Identify which cell holds the provided text, then report its (x, y) central coordinate. 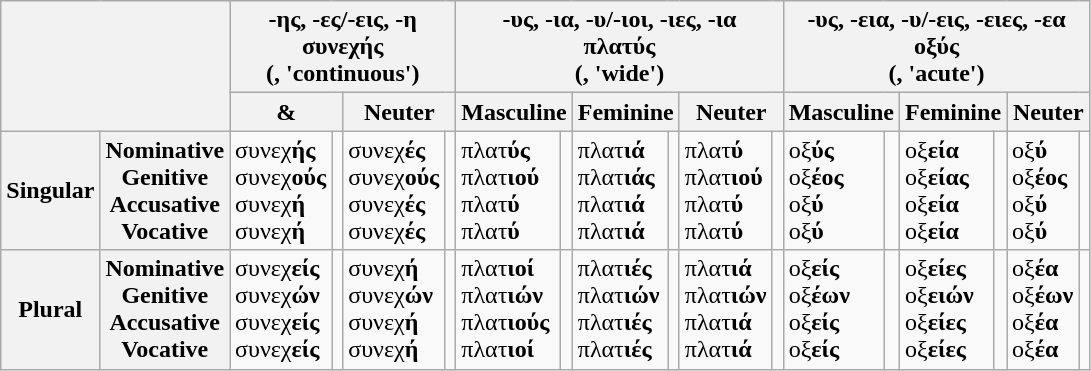
πλατιέςπλατιώνπλατιέςπλατιές (620, 310)
οξέαοξέωνοξέαοξέα (1043, 310)
-υς, -εια, -υ/-εις, -ειες, -εαοξύς(, 'acute') (936, 47)
οξείεςοξειώνοξείεςοξείες (947, 310)
πλατύςπλατιούπλατύπλατύ (508, 190)
πλατιάπλατιάςπλατιάπλατιά (620, 190)
οξείςοξέωνοξείςοξείς (834, 310)
οξείαοξείαςοξείαοξεία (947, 190)
Singular (50, 190)
οξύςοξέοςοξύοξύ (834, 190)
συνεχείςσυνεχώνσυνεχείςσυνεχείς (281, 310)
συνεχήςσυνεχούςσυνεχήσυνεχή (281, 190)
-υς, -ια, -υ/-ιοι, -ιες, -ιαπλατύς(, 'wide') (620, 47)
πλατιοίπλατιώνπλατιούςπλατιοί (508, 310)
οξύοξέοςοξύοξύ (1043, 190)
Plural (50, 310)
πλατιάπλατιώνπλατιάπλατιά (726, 310)
συνεχήσυνεχώνσυνεχήσυνεχή (394, 310)
-ης, -ες/-εις, -ησυνεχής (, 'continuous') (343, 47)
συνεχέςσυνεχούςσυνεχέςσυνεχές (394, 190)
πλατύπλατιούπλατύπλατύ (726, 190)
& (286, 112)
